Extract the [x, y] coordinate from the center of the cell holding the provided text.  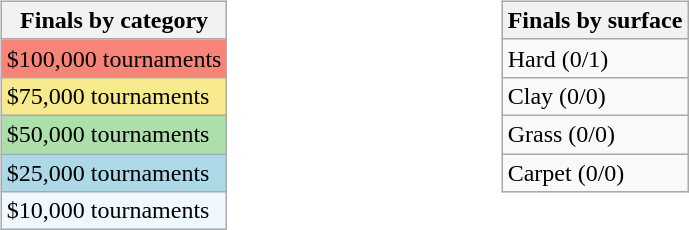
$25,000 tournaments [114, 173]
Finals by surface [595, 20]
$100,000 tournaments [114, 58]
Carpet (0/0) [595, 173]
Hard (0/1) [595, 58]
$75,000 tournaments [114, 96]
$10,000 tournaments [114, 211]
Clay (0/0) [595, 96]
Finals by category [114, 20]
$50,000 tournaments [114, 134]
Grass (0/0) [595, 134]
